Locate the cell with the specified text and output its (X, Y) center coordinate. 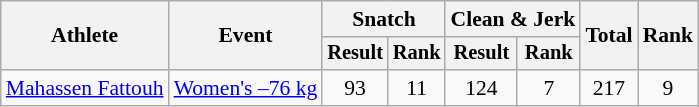
Snatch (384, 19)
93 (355, 88)
9 (668, 88)
217 (608, 88)
11 (417, 88)
Clean & Jerk (512, 19)
7 (548, 88)
124 (481, 88)
Women's –76 kg (246, 88)
Athlete (85, 36)
Total (608, 36)
Mahassen Fattouh (85, 88)
Event (246, 36)
